For the text-containing cell, return its midpoint in (x, y) coordinate format. 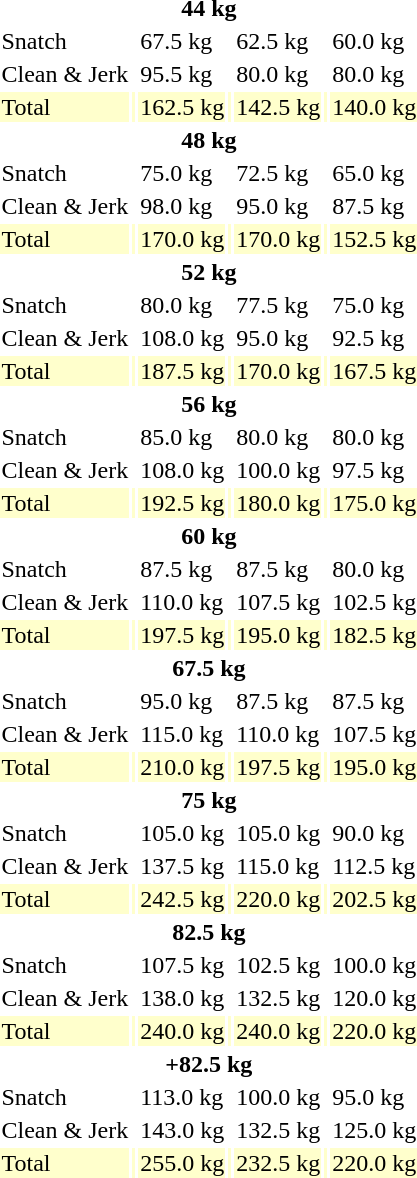
72.5 kg (278, 173)
195.0 kg (278, 635)
232.5 kg (278, 1163)
137.5 kg (182, 866)
187.5 kg (182, 371)
162.5 kg (182, 107)
67.5 kg (182, 41)
220.0 kg (278, 899)
242.5 kg (182, 899)
180.0 kg (278, 503)
210.0 kg (182, 767)
143.0 kg (182, 1130)
77.5 kg (278, 305)
113.0 kg (182, 1097)
75.0 kg (182, 173)
98.0 kg (182, 206)
192.5 kg (182, 503)
85.0 kg (182, 437)
138.0 kg (182, 998)
142.5 kg (278, 107)
102.5 kg (278, 965)
62.5 kg (278, 41)
95.5 kg (182, 74)
255.0 kg (182, 1163)
